Capture the cell that displays the provided text and extract its (x, y) central coordinate. 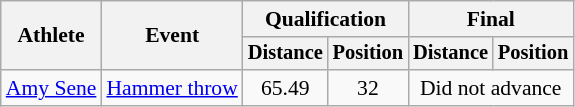
32 (368, 88)
Qualification (326, 19)
65.49 (286, 88)
Athlete (52, 36)
Did not advance (490, 88)
Event (172, 36)
Amy Sene (52, 88)
Hammer throw (172, 88)
Final (490, 19)
